Locate the cell with the specified text and output its (X, Y) center coordinate. 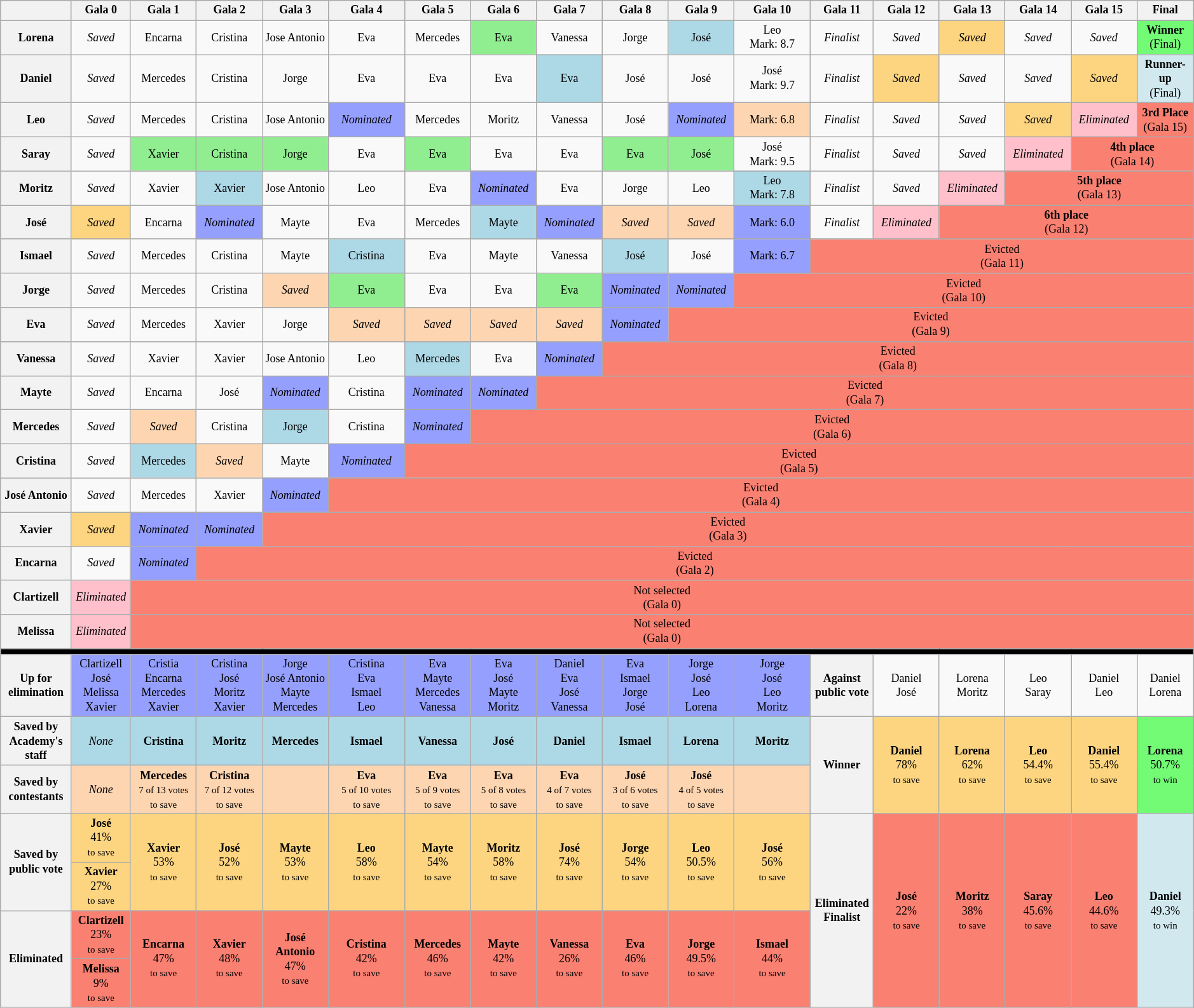
Up forelimination (36, 685)
Lorena62%to save (972, 765)
Lorena50.7%to win (1165, 765)
Gala 3 (296, 10)
LeoMark: 8.7 (772, 37)
Xavier53%to save (163, 862)
Gala 2 (230, 10)
Eva5 of 8 votesto save (504, 789)
Moritz38%to save (972, 910)
Daniel78%to save (907, 765)
Evicted(Gala 7) (865, 393)
Gala 8 (635, 10)
5th place(Gala 13) (1099, 188)
Melissa (36, 632)
Againstpublic vote (842, 685)
Saved bypublic vote (36, 862)
Gala 14 (1038, 10)
ClartizellJoséMelissaXavier (100, 685)
Mercedes46%to save (437, 959)
Evicted(Gala 9) (931, 325)
José4 of 5 votesto save (701, 789)
Saray (36, 154)
Gala 6 (504, 10)
Jorge49.5%to save (701, 959)
Clartizell (36, 597)
LorenaMoritz (972, 685)
LeoMark: 7.8 (772, 188)
Encarna47%to save (163, 959)
4th place(Gala 14) (1133, 154)
Saved byAcademy's staff (36, 741)
3rd Place(Gala 15) (1165, 120)
Winner (842, 765)
CristinaJoséMoritzXavier (230, 685)
JorgeJoséLeoMoritz (772, 685)
Melissa9%to save (100, 983)
Cristina42%to save (366, 959)
DanielLeo (1104, 685)
Mark: 6.7 (772, 256)
Gala 9 (701, 10)
CristiaEncarnaMercedesXavier (163, 685)
Gala 4 (366, 10)
Gala 10 (772, 10)
Leo50.5%to save (701, 862)
José74%to save (570, 862)
Evicted(Gala 6) (832, 427)
EliminatedFinalist (842, 910)
José Antonio (36, 495)
Saray45.6%to save (1038, 910)
José22%to save (907, 910)
Evicted(Gala 2) (695, 564)
Xavier27%to save (100, 886)
Gala 7 (570, 10)
Mayte42%to save (504, 959)
Leo44.6%to save (1104, 910)
Daniel49.3%to win (1165, 910)
EvaJoséMayteMoritz (504, 685)
Runner-up(Final) (1165, 79)
JoséMark: 9.7 (772, 79)
JorgeJosé AntonioMayteMercedes (296, 685)
JoséMark: 9.5 (772, 154)
Xavier48%to save (230, 959)
Clartizell23%to save (100, 935)
Leo54.4%to save (1038, 765)
Gala 1 (163, 10)
6th place(Gala 12) (1066, 222)
Ismael44%to save (772, 959)
LeoSaray (1038, 685)
Cristina7 of 12 votesto save (230, 789)
José56%to save (772, 862)
Evicted(Gala 4) (760, 495)
Gala 15 (1104, 10)
Gala 5 (437, 10)
José41%to save (100, 838)
Eva5 of 9 votesto save (437, 789)
Winner(Final) (1165, 37)
Saved bycontestants (36, 789)
Gala 0 (100, 10)
JorgeJoséLeoLorena (701, 685)
José Antonio47%to save (296, 959)
Mayte53%to save (296, 862)
Leo58%to save (366, 862)
Moritz58%to save (504, 862)
Evicted(Gala 11) (1002, 256)
José52%to save (230, 862)
Gala 13 (972, 10)
Mayte54%to save (437, 862)
EvaMayteMercedesVanessa (437, 685)
Final (1165, 10)
DanielJosé (907, 685)
Mark: 6.8 (772, 120)
DanielEvaJoséVanessa (570, 685)
Evicted(Gala 10) (964, 290)
Mark: 6.0 (772, 222)
Eva4 of 7 votesto save (570, 789)
Gala 11 (842, 10)
Vanessa26%to save (570, 959)
CristinaEvaIsmaelLeo (366, 685)
Gala 12 (907, 10)
Daniel55.4%to save (1104, 765)
Evicted(Gala 3) (729, 529)
Eva46%to save (635, 959)
DanielLorena (1165, 685)
Mercedes7 of 13 votesto save (163, 789)
EvaIsmaelJorgeJosé (635, 685)
Eva5 of 10 votesto save (366, 789)
José3 of 6 votesto save (635, 789)
Evicted(Gala 8) (898, 358)
Jorge54%to save (635, 862)
Evicted(Gala 5) (799, 461)
